Return [x, y] of the center of cell containing provided text 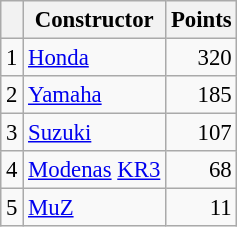
Constructor [94, 20]
MuZ [94, 208]
11 [202, 208]
1 [12, 58]
Honda [94, 58]
Modenas KR3 [94, 170]
4 [12, 170]
Yamaha [94, 95]
68 [202, 170]
3 [12, 133]
Points [202, 20]
320 [202, 58]
185 [202, 95]
5 [12, 208]
107 [202, 133]
Suzuki [94, 133]
2 [12, 95]
